Search for the cell housing the specified text and yield its [X, Y] center coordinate. 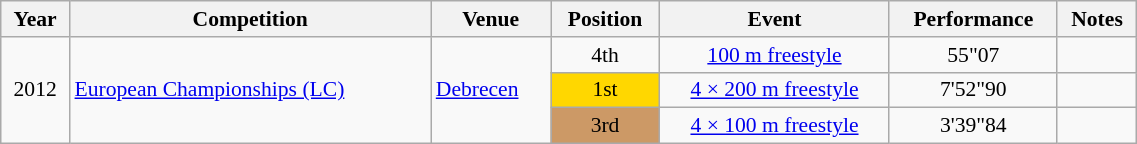
Notes [1097, 19]
7'52"90 [973, 90]
Event [775, 19]
100 m freestyle [775, 55]
Year [36, 19]
Venue [491, 19]
European Championships (LC) [250, 90]
Debrecen [491, 90]
Position [604, 19]
3rd [604, 126]
2012 [36, 90]
1st [604, 90]
4th [604, 55]
3'39"84 [973, 126]
55"07 [973, 55]
4 × 100 m freestyle [775, 126]
Performance [973, 19]
4 × 200 m freestyle [775, 90]
Competition [250, 19]
